From the cell containing the given text, extract its center point as [x, y] coordinate. 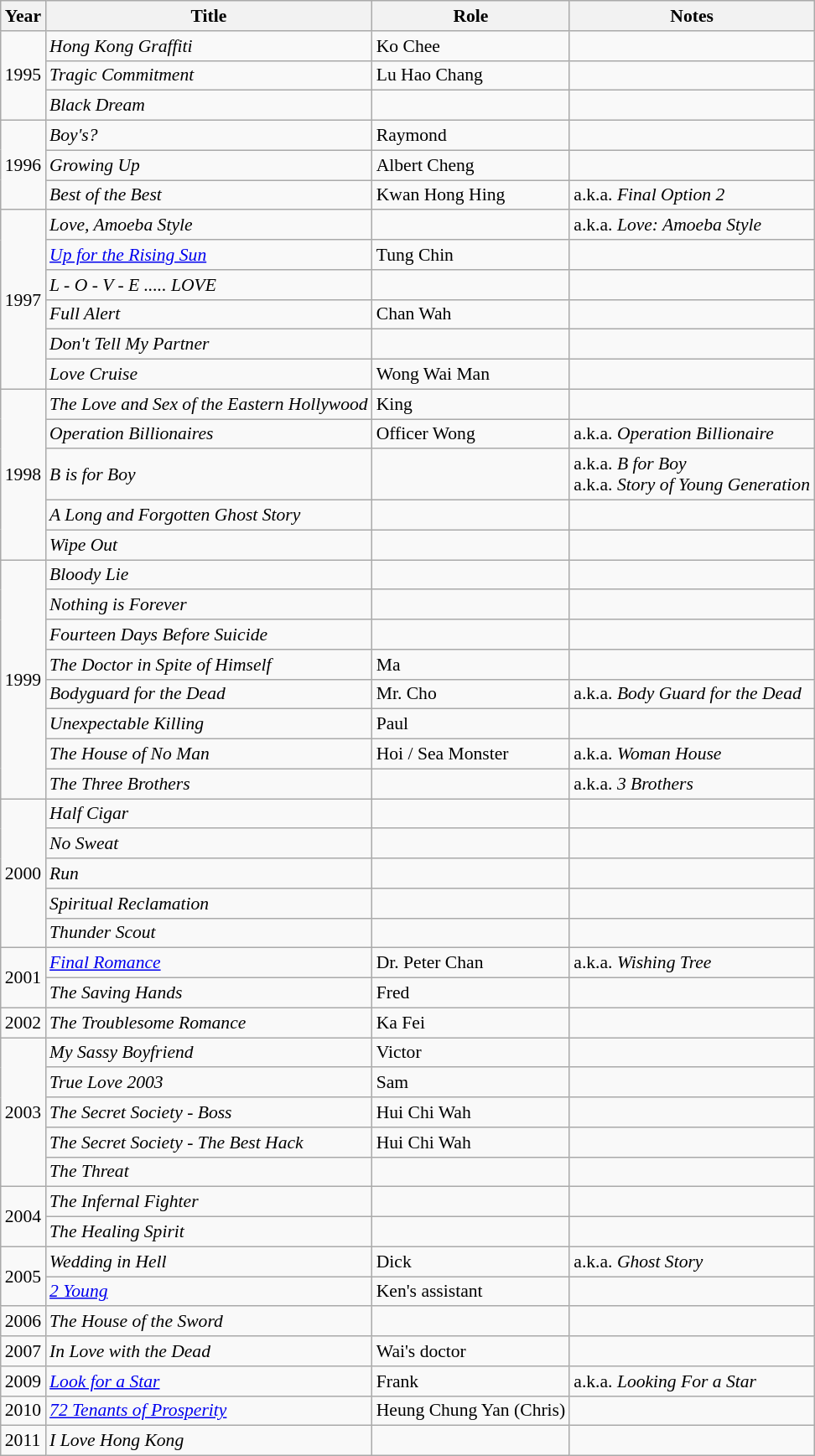
Ko Chee [471, 46]
Year [23, 16]
Full Alert [209, 314]
a.k.a. 3 Brothers [692, 784]
L - O - V - E ..... LOVE [209, 285]
The Love and Sex of the Eastern Hollywood [209, 404]
2000 [23, 873]
Wong Wai Man [471, 375]
Nothing is Forever [209, 605]
Wedding in Hell [209, 1262]
Growing Up [209, 165]
My Sassy Boyfriend [209, 1053]
Role [471, 16]
2 Young [209, 1292]
a.k.a. Body Guard for the Dead [692, 694]
Run [209, 873]
a.k.a. Operation Billionaire [692, 434]
a.k.a. Love: Amoeba Style [692, 225]
a.k.a. Final Option 2 [692, 195]
Bodyguard for the Dead [209, 694]
2003 [23, 1112]
1995 [23, 75]
Chan Wah [471, 314]
2007 [23, 1351]
2011 [23, 1441]
1996 [23, 166]
2001 [23, 977]
Victor [471, 1053]
The Secret Society - Boss [209, 1112]
72 Tenants of Prosperity [209, 1411]
Love, Amoeba Style [209, 225]
a.k.a. Looking For a Star [692, 1381]
Tragic Commitment [209, 75]
2005 [23, 1276]
Dr. Peter Chan [471, 963]
The Three Brothers [209, 784]
Sam [471, 1083]
Wai's doctor [471, 1351]
Hong Kong Graffiti [209, 46]
Unexpectable Killing [209, 724]
2010 [23, 1411]
2006 [23, 1322]
Love Cruise [209, 375]
Raymond [471, 136]
Ken's assistant [471, 1292]
Lu Hao Chang [471, 75]
The Doctor in Spite of Himself [209, 665]
Look for a Star [209, 1381]
Kwan Hong Hing [471, 195]
Half Cigar [209, 814]
Heung Chung Yan (Chris) [471, 1411]
King [471, 404]
The Troublesome Romance [209, 1023]
The Healing Spirit [209, 1232]
Albert Cheng [471, 165]
The Secret Society - The Best Hack [209, 1143]
The Infernal Fighter [209, 1202]
The Threat [209, 1172]
Black Dream [209, 106]
Tung Chin [471, 255]
Thunder Scout [209, 933]
2002 [23, 1023]
Ma [471, 665]
Mr. Cho [471, 694]
Final Romance [209, 963]
The House of the Sword [209, 1322]
I Love Hong Kong [209, 1441]
Up for the Rising Sun [209, 255]
Best of the Best [209, 195]
Boy's? [209, 136]
Wipe Out [209, 545]
The House of No Man [209, 754]
Title [209, 16]
Officer Wong [471, 434]
Spiritual Reclamation [209, 904]
Don't Tell My Partner [209, 345]
No Sweat [209, 844]
1998 [23, 474]
2009 [23, 1381]
True Love 2003 [209, 1083]
Paul [471, 724]
a.k.a. B for Boy a.k.a. Story of Young Generation [692, 474]
In Love with the Dead [209, 1351]
Hoi / Sea Monster [471, 754]
Operation Billionaires [209, 434]
Frank [471, 1381]
1997 [23, 300]
a.k.a. Ghost Story [692, 1262]
Ka Fei [471, 1023]
The Saving Hands [209, 993]
1999 [23, 679]
a.k.a. Wishing Tree [692, 963]
a.k.a. Woman House [692, 754]
A Long and Forgotten Ghost Story [209, 516]
Fourteen Days Before Suicide [209, 635]
Notes [692, 16]
Bloody Lie [209, 575]
Fred [471, 993]
Dick [471, 1262]
2004 [23, 1217]
B is for Boy [209, 474]
